Capture the cell that displays the provided text and extract its (x, y) central coordinate. 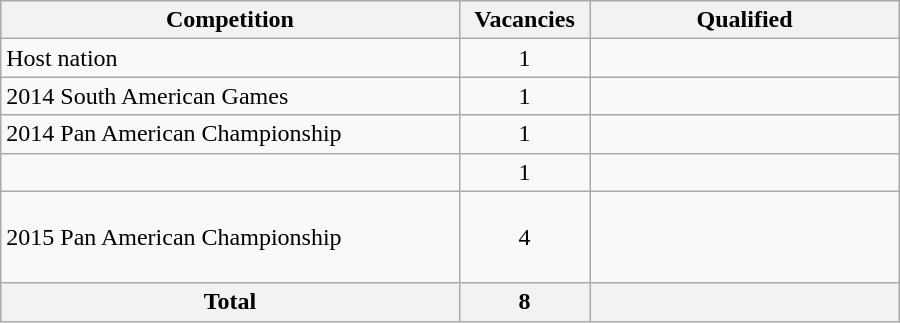
4 (524, 237)
Competition (230, 20)
Host nation (230, 58)
8 (524, 302)
Total (230, 302)
Qualified (744, 20)
Vacancies (524, 20)
2014 Pan American Championship (230, 134)
2014 South American Games (230, 96)
2015 Pan American Championship (230, 237)
